Return the [X, Y] coordinate for the center point of the cell that contains the specified text.  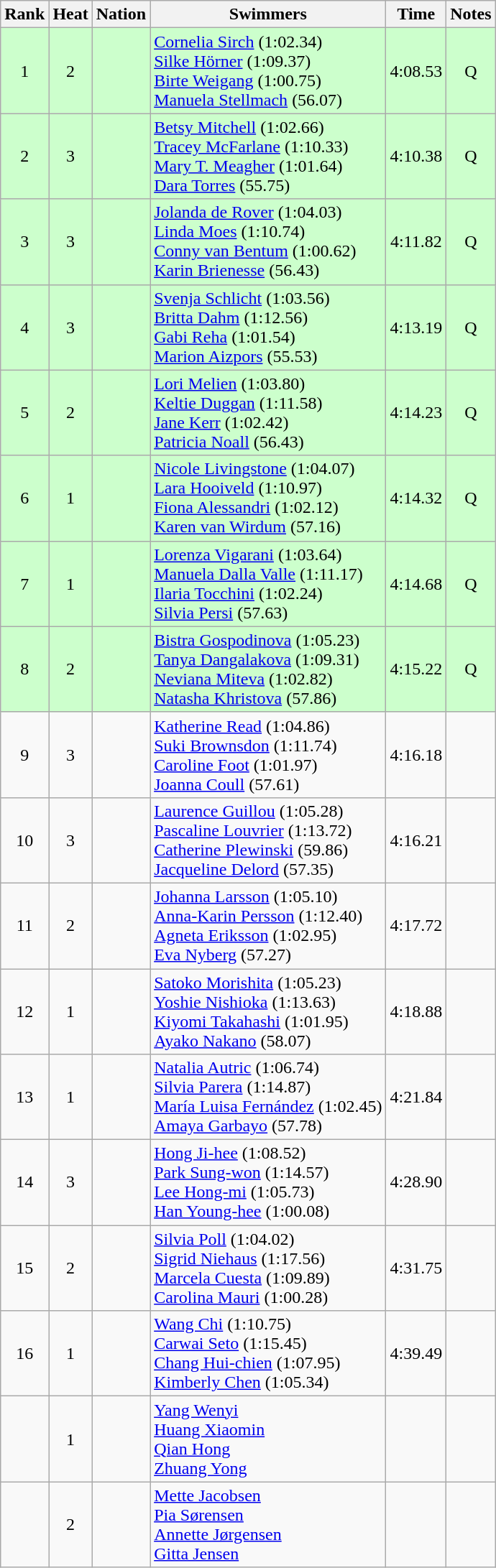
Yang WenyiHuang XiaominQian HongZhuang Yong [268, 1439]
10 [24, 840]
Rank [24, 14]
Katherine Read (1:04.86)Suki Brownsdon (1:11.74)Caroline Foot (1:01.97)Joanna Coull (57.61) [268, 754]
8 [24, 669]
4:16.18 [416, 754]
6 [24, 498]
Betsy Mitchell (1:02.66)Tracey McFarlane (1:10.33)Mary T. Meagher (1:01.64)Dara Torres (55.75) [268, 157]
4:39.49 [416, 1353]
Heat [70, 14]
4:14.32 [416, 498]
Bistra Gospodinova (1:05.23)Tanya Dangalakova (1:09.31)Neviana Miteva (1:02.82)Natasha Khristova (57.86) [268, 669]
Satoko Morishita (1:05.23)Yoshie Nishioka (1:13.63)Kiyomi Takahashi (1:01.95)Ayako Nakano (58.07) [268, 1011]
Lori Melien (1:03.80)Keltie Duggan (1:11.58)Jane Kerr (1:02.42)Patricia Noall (56.43) [268, 412]
14 [24, 1182]
13 [24, 1098]
4:11.82 [416, 241]
Laurence Guillou (1:05.28)Pascaline Louvrier (1:13.72)Catherine Plewinski (59.86)Jacqueline Delord (57.35) [268, 840]
Natalia Autric (1:06.74)Silvia Parera (1:14.87)María Luisa Fernández (1:02.45)Amaya Garbayo (57.78) [268, 1098]
4:31.75 [416, 1268]
4:14.23 [416, 412]
Cornelia Sirch (1:02.34)Silke Hörner (1:09.37)Birte Weigang (1:00.75)Manuela Stellmach (56.07) [268, 70]
Jolanda de Rover (1:04.03)Linda Moes (1:10.74)Conny van Bentum (1:00.62)Karin Brienesse (56.43) [268, 241]
Swimmers [268, 14]
7 [24, 583]
Time [416, 14]
Silvia Poll (1:04.02)Sigrid Niehaus (1:17.56)Marcela Cuesta (1:09.89)Carolina Mauri (1:00.28) [268, 1268]
Hong Ji-hee (1:08.52)Park Sung-won (1:14.57)Lee Hong-mi (1:05.73)Han Young-hee (1:00.08) [268, 1182]
4 [24, 328]
Nicole Livingstone (1:04.07)Lara Hooiveld (1:10.97)Fiona Alessandri (1:02.12)Karen van Wirdum (57.16) [268, 498]
5 [24, 412]
4:15.22 [416, 669]
Nation [121, 14]
4:08.53 [416, 70]
Svenja Schlicht (1:03.56)Britta Dahm (1:12.56)Gabi Reha (1:01.54)Marion Aizpors (55.53) [268, 328]
Wang Chi (1:10.75)Carwai Seto (1:15.45)Chang Hui-chien (1:07.95)Kimberly Chen (1:05.34) [268, 1353]
Lorenza Vigarani (1:03.64)Manuela Dalla Valle (1:11.17)Ilaria Tocchini (1:02.24)Silvia Persi (57.63) [268, 583]
12 [24, 1011]
4:13.19 [416, 328]
15 [24, 1268]
11 [24, 925]
Mette JacobsenPia SørensenAnnette JørgensenGitta Jensen [268, 1524]
16 [24, 1353]
4:28.90 [416, 1182]
Johanna Larsson (1:05.10)Anna-Karin Persson (1:12.40)Agneta Eriksson (1:02.95)Eva Nyberg (57.27) [268, 925]
4:16.21 [416, 840]
Notes [471, 14]
4:14.68 [416, 583]
4:18.88 [416, 1011]
4:17.72 [416, 925]
4:10.38 [416, 157]
9 [24, 754]
4:21.84 [416, 1098]
